Detect which cell encompasses the target text, then output its [X, Y] center coordinate. 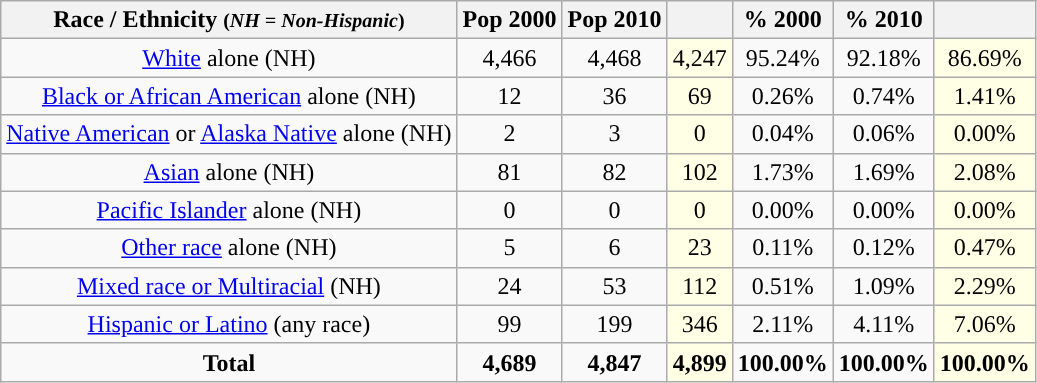
0.51% [782, 286]
1.09% [884, 286]
0.06% [884, 134]
1.69% [884, 172]
0.11% [782, 248]
81 [510, 172]
2.29% [984, 286]
23 [700, 248]
92.18% [884, 58]
102 [700, 172]
0.12% [884, 248]
Pacific Islander alone (NH) [229, 210]
199 [614, 324]
99 [510, 324]
0.74% [884, 96]
7.06% [984, 324]
0.47% [984, 248]
4,466 [510, 58]
4,899 [700, 362]
0.04% [782, 134]
Pop 2000 [510, 20]
Hispanic or Latino (any race) [229, 324]
6 [614, 248]
4,468 [614, 58]
12 [510, 96]
24 [510, 286]
112 [700, 286]
1.73% [782, 172]
36 [614, 96]
Pop 2010 [614, 20]
4,247 [700, 58]
5 [510, 248]
95.24% [782, 58]
Race / Ethnicity (NH = Non-Hispanic) [229, 20]
82 [614, 172]
Other race alone (NH) [229, 248]
% 2010 [884, 20]
1.41% [984, 96]
2 [510, 134]
White alone (NH) [229, 58]
% 2000 [782, 20]
3 [614, 134]
4,689 [510, 362]
Black or African American alone (NH) [229, 96]
Total [229, 362]
4.11% [884, 324]
53 [614, 286]
2.08% [984, 172]
Mixed race or Multiracial (NH) [229, 286]
4,847 [614, 362]
86.69% [984, 58]
346 [700, 324]
2.11% [782, 324]
69 [700, 96]
0.26% [782, 96]
Native American or Alaska Native alone (NH) [229, 134]
Asian alone (NH) [229, 172]
